Return [x, y] of the center of cell containing provided text 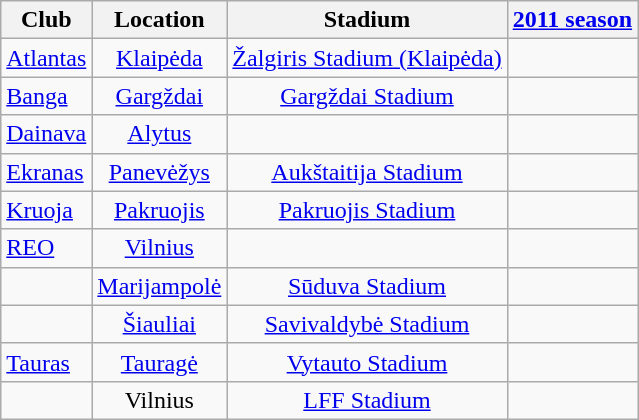
Stadium [367, 20]
Klaipėda [160, 58]
LFF Stadium [367, 400]
Alytus [160, 134]
Pakruojis Stadium [367, 210]
Tauragė [160, 362]
REO [46, 248]
Sūduva Stadium [367, 286]
Gargždai Stadium [367, 96]
Panevėžys [160, 172]
Vytauto Stadium [367, 362]
Tauras [46, 362]
2011 season [572, 20]
Ekranas [46, 172]
Club [46, 20]
Atlantas [46, 58]
Savivaldybė Stadium [367, 324]
Aukštaitija Stadium [367, 172]
Banga [46, 96]
Gargždai [160, 96]
Pakruojis [160, 210]
Šiauliai [160, 324]
Kruoja [46, 210]
Marijampolė [160, 286]
Žalgiris Stadium (Klaipėda) [367, 58]
Location [160, 20]
Dainava [46, 134]
